Output the (X, Y) coordinate of the center of the cell containing the given text.  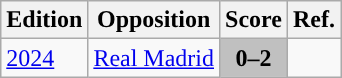
Ref. (314, 20)
Score (254, 20)
Edition (44, 20)
0–2 (254, 58)
2024 (44, 58)
Opposition (154, 20)
Real Madrid (154, 58)
